Provide the [X, Y] coordinate of the cell's center where the given text is located.  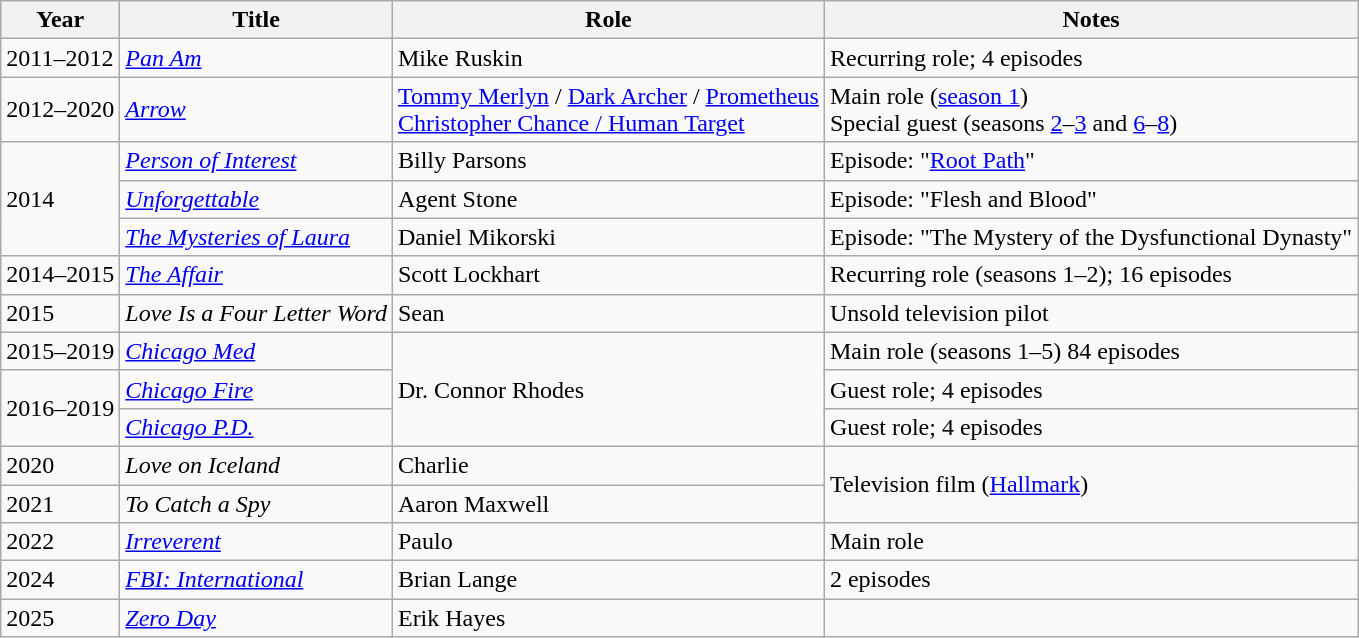
The Mysteries of Laura [256, 237]
Main role (season 1)Special guest (seasons 2–3 and 6–8) [1090, 110]
2022 [60, 542]
Person of Interest [256, 161]
Unforgettable [256, 199]
Pan Am [256, 58]
Tommy Merlyn / Dark Archer / PrometheusChristopher Chance / Human Target [608, 110]
Love on Iceland [256, 465]
Chicago Fire [256, 389]
Irreverent [256, 542]
2016–2019 [60, 408]
2024 [60, 580]
2020 [60, 465]
Title [256, 20]
The Affair [256, 275]
2012–2020 [60, 110]
Billy Parsons [608, 161]
Role [608, 20]
Episode: "The Mystery of the Dysfunctional Dynasty" [1090, 237]
Episode: "Root Path" [1090, 161]
Main role (seasons 1–5) 84 episodes [1090, 351]
Chicago P.D. [256, 427]
Brian Lange [608, 580]
Agent Stone [608, 199]
2025 [60, 618]
FBI: International [256, 580]
2014–2015 [60, 275]
Erik Hayes [608, 618]
Dr. Connor Rhodes [608, 389]
Recurring role; 4 episodes [1090, 58]
Arrow [256, 110]
Daniel Mikorski [608, 237]
Scott Lockhart [608, 275]
Episode: "Flesh and Blood" [1090, 199]
Charlie [608, 465]
To Catch a Spy [256, 503]
Aaron Maxwell [608, 503]
2011–2012 [60, 58]
Television film (Hallmark) [1090, 484]
2015 [60, 313]
Main role [1090, 542]
Paulo [608, 542]
Recurring role (seasons 1–2); 16 episodes [1090, 275]
2015–2019 [60, 351]
Unsold television pilot [1090, 313]
2 episodes [1090, 580]
2021 [60, 503]
Sean [608, 313]
Zero Day [256, 618]
Notes [1090, 20]
2014 [60, 199]
Chicago Med [256, 351]
Mike Ruskin [608, 58]
Year [60, 20]
Love Is a Four Letter Word [256, 313]
